Find where the given text appears and provide that cell's center as (x, y) coordinate. 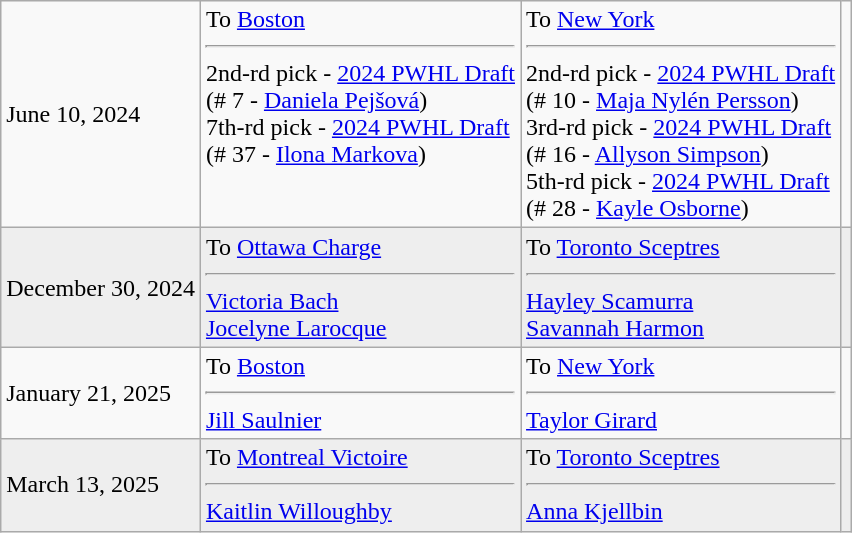
To Montreal VictoireKaitlin Willoughby (360, 485)
To New YorkTaylor Girard (681, 393)
To Ottawa ChargeVictoria BachJocelyne Larocque (360, 288)
To Toronto SceptresHayley ScamurraSavannah Harmon (681, 288)
To BostonJill Saulnier (360, 393)
To Boston2nd-rd pick - 2024 PWHL Draft(# 7 - Daniela Pejšová)7th-rd pick - 2024 PWHL Draft(# 37 - Ilona Markova) (360, 114)
March 13, 2025 (101, 485)
June 10, 2024 (101, 114)
January 21, 2025 (101, 393)
To Toronto SceptresAnna Kjellbin (681, 485)
December 30, 2024 (101, 288)
